Extract the [X, Y] coordinate from the center of the cell holding the provided text.  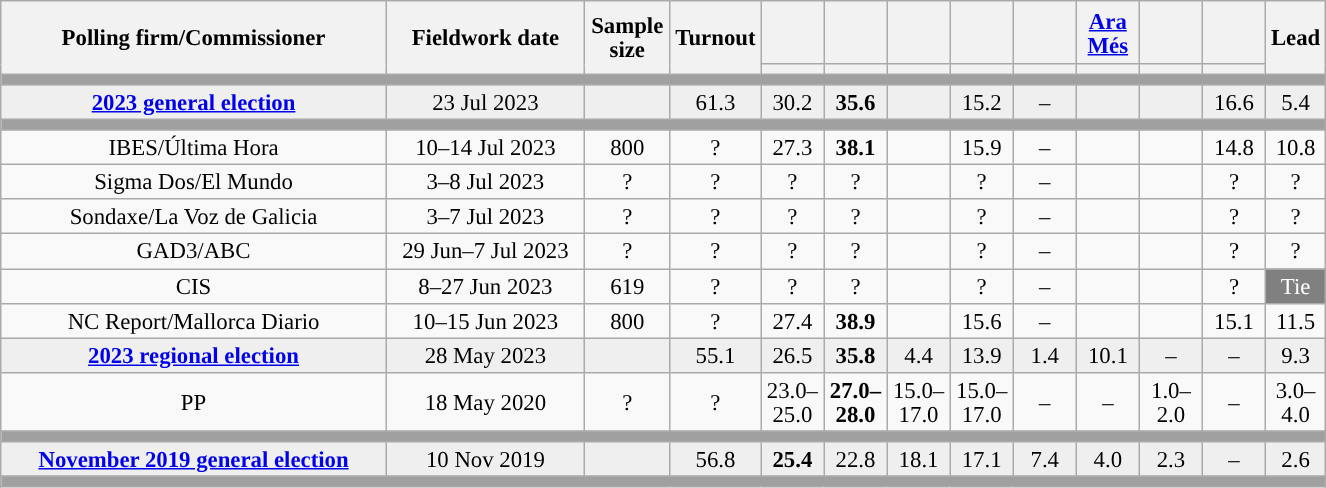
3–8 Jul 2023 [485, 182]
15.1 [1234, 320]
Fieldwork date [485, 38]
Sondaxe/La Voz de Galicia [194, 218]
26.5 [792, 356]
5.4 [1296, 102]
AraMés [1108, 32]
4.0 [1108, 460]
619 [627, 286]
35.8 [856, 356]
Sigma Dos/El Mundo [194, 182]
28 May 2023 [485, 356]
14.8 [1234, 148]
1.0–2.0 [1170, 402]
17.1 [982, 460]
November 2019 general election [194, 460]
16.6 [1234, 102]
Polling firm/Commissioner [194, 38]
15.6 [982, 320]
29 Jun–7 Jul 2023 [485, 252]
55.1 [716, 356]
7.4 [1044, 460]
3–7 Jul 2023 [485, 218]
18 May 2020 [485, 402]
38.9 [856, 320]
15.9 [982, 148]
27.0–28.0 [856, 402]
1.4 [1044, 356]
PP [194, 402]
3.0–4.0 [1296, 402]
2023 regional election [194, 356]
15.2 [982, 102]
2023 general election [194, 102]
25.4 [792, 460]
2.3 [1170, 460]
30.2 [792, 102]
18.1 [918, 460]
22.8 [856, 460]
10 Nov 2019 [485, 460]
Tie [1296, 286]
NC Report/Mallorca Diario [194, 320]
CIS [194, 286]
9.3 [1296, 356]
10.8 [1296, 148]
10–15 Jun 2023 [485, 320]
38.1 [856, 148]
Lead [1296, 38]
56.8 [716, 460]
Sample size [627, 38]
61.3 [716, 102]
GAD3/ABC [194, 252]
11.5 [1296, 320]
10–14 Jul 2023 [485, 148]
27.3 [792, 148]
Turnout [716, 38]
IBES/Última Hora [194, 148]
8–27 Jun 2023 [485, 286]
4.4 [918, 356]
23.0–25.0 [792, 402]
27.4 [792, 320]
2.6 [1296, 460]
10.1 [1108, 356]
23 Jul 2023 [485, 102]
35.6 [856, 102]
13.9 [982, 356]
